From the cell containing the given text, extract its center point as [x, y] coordinate. 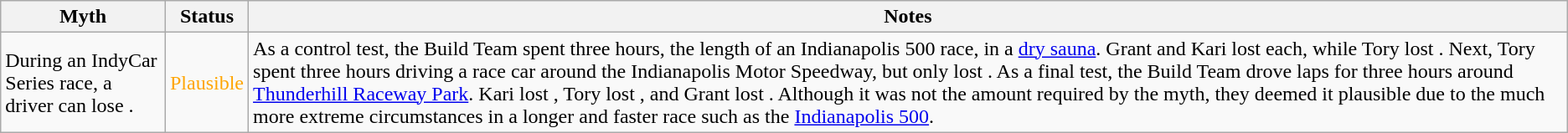
Status [206, 17]
Notes [908, 17]
Plausible [206, 82]
Myth [84, 17]
During an IndyCar Series race, a driver can lose . [84, 82]
